Find where the given text appears and provide that cell's center as (X, Y) coordinate. 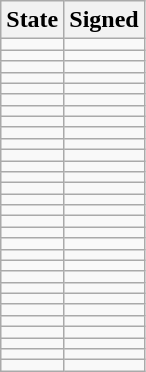
Signed (104, 20)
State (32, 20)
